Find where the given text appears and provide that cell's center as [X, Y] coordinate. 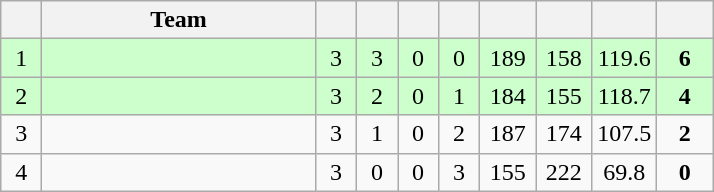
119.6 [624, 58]
222 [564, 172]
158 [564, 58]
6 [685, 58]
Team [179, 20]
189 [508, 58]
187 [508, 134]
69.8 [624, 172]
184 [508, 96]
107.5 [624, 134]
118.7 [624, 96]
174 [564, 134]
